Return the [X, Y] coordinate for the center point of the cell that contains the specified text.  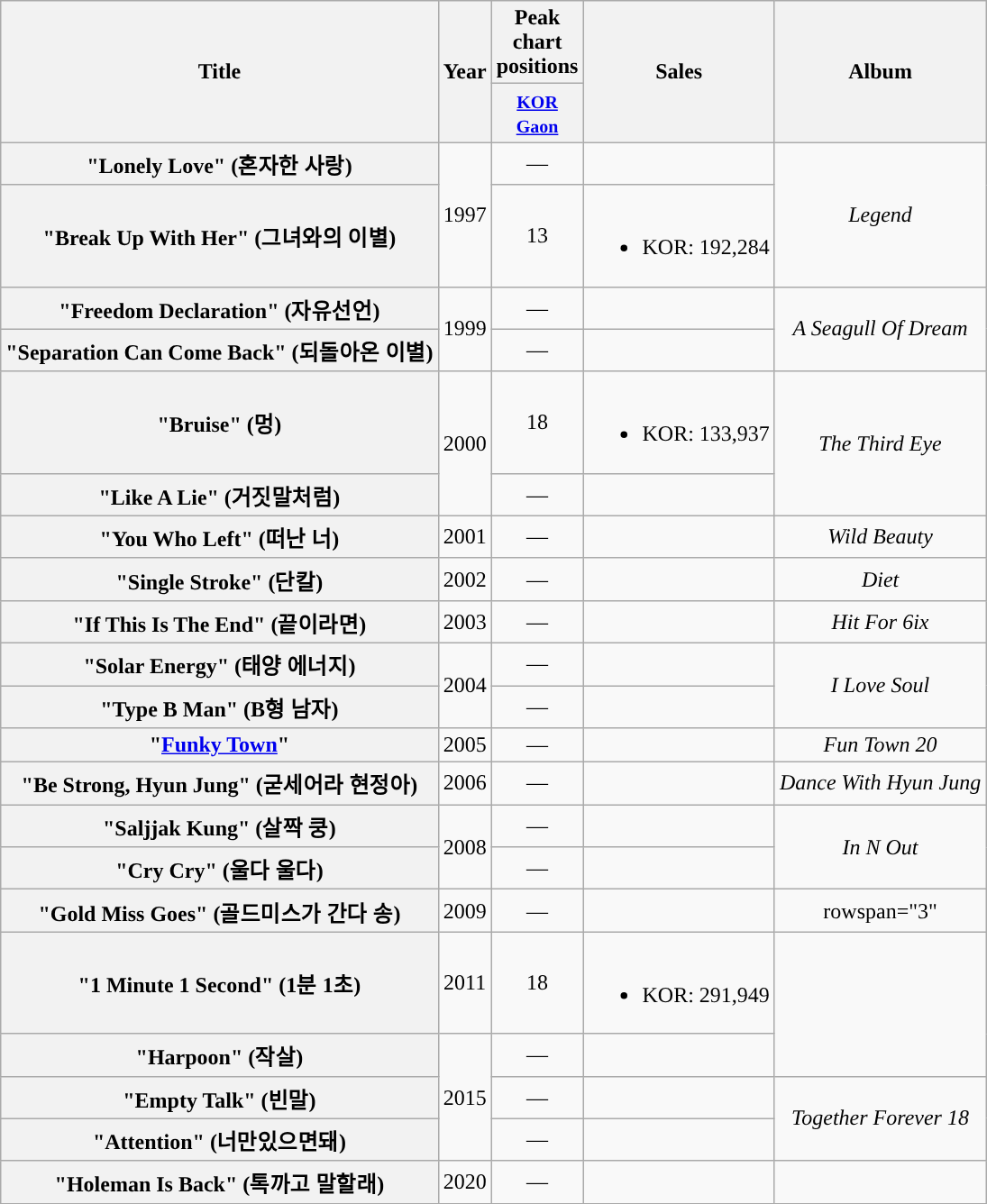
"Break Up With Her" (그녀와의 이별) [220, 236]
I Love Soul [880, 685]
Title [220, 72]
Album [880, 72]
"Harpoon" (작살) [220, 1054]
KOR: 192,284 [679, 236]
Hit For 6ix [880, 622]
KORGaon [537, 114]
A Seagull Of Dream [880, 329]
"If This Is The End" (끝이라면) [220, 622]
"Freedom Declaration" (자유선언) [220, 308]
"Separation Can Come Back" (되돌아온 이별) [220, 350]
KOR: 291,949 [679, 982]
Sales [679, 72]
13 [537, 236]
KOR: 133,937 [679, 422]
"Like A Lie" (거짓말처럼) [220, 494]
"Lonely Love" (혼자한 사랑) [220, 164]
Dance With Hyun Jung [880, 784]
Wild Beauty [880, 537]
2005 [465, 745]
"Gold Miss Goes" (골드미스가 간다 송) [220, 910]
2011 [465, 982]
"Funky Town" [220, 745]
1999 [465, 329]
Legend [880, 214]
"Empty Talk" (빈말) [220, 1098]
2009 [465, 910]
2000 [465, 443]
2002 [465, 579]
Together Forever 18 [880, 1118]
"Cry Cry" (울다 울다) [220, 869]
rowspan="3" [880, 910]
The Third Eye [880, 443]
"Type B Man" (B형 남자) [220, 707]
2006 [465, 784]
"Solar Energy" (태양 에너지) [220, 663]
"Single Stroke" (단칼) [220, 579]
1997 [465, 214]
Fun Town 20 [880, 745]
2008 [465, 847]
Peak chart positions [537, 42]
"Holeman Is Back" (톡까고 말할래) [220, 1182]
Diet [880, 579]
2001 [465, 537]
"Attention" (너만있으면돼) [220, 1139]
2004 [465, 685]
"Saljjak Kung" (살짝 쿵) [220, 825]
"1 Minute 1 Second" (1분 1초) [220, 982]
2020 [465, 1182]
"Bruise" (멍) [220, 422]
In N Out [880, 847]
2015 [465, 1098]
"Be Strong, Hyun Jung" (굳세어라 현정아) [220, 784]
Year [465, 72]
"You Who Left" (떠난 너) [220, 537]
2003 [465, 622]
